Locate the cell with the specified text and output its (X, Y) center coordinate. 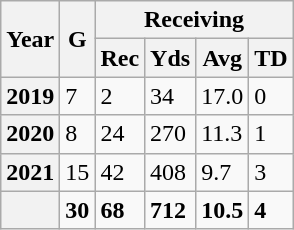
42 (120, 172)
4 (271, 210)
Avg (222, 58)
30 (78, 210)
7 (78, 96)
11.3 (222, 134)
2 (120, 96)
3 (271, 172)
2021 (30, 172)
TD (271, 58)
24 (120, 134)
Receiving (194, 20)
712 (170, 210)
15 (78, 172)
68 (120, 210)
2020 (30, 134)
G (78, 39)
2019 (30, 96)
10.5 (222, 210)
Rec (120, 58)
270 (170, 134)
9.7 (222, 172)
8 (78, 134)
17.0 (222, 96)
34 (170, 96)
1 (271, 134)
Year (30, 39)
408 (170, 172)
Yds (170, 58)
0 (271, 96)
